Extract the [X, Y] coordinate from the center of the cell holding the provided text.  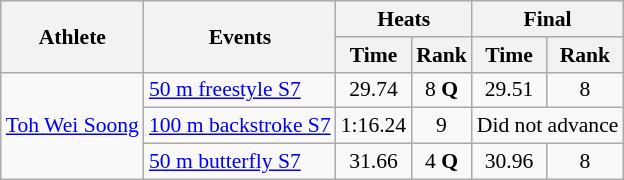
50 m freestyle S7 [240, 90]
Final [548, 19]
Events [240, 36]
Did not advance [548, 126]
100 m backstroke S7 [240, 126]
Heats [404, 19]
29.74 [374, 90]
29.51 [510, 90]
Toh Wei Soong [72, 126]
50 m butterfly S7 [240, 162]
Athlete [72, 36]
30.96 [510, 162]
31.66 [374, 162]
9 [442, 126]
1:16.24 [374, 126]
4 Q [442, 162]
8 Q [442, 90]
